Pinpoint the cell where the given text exists, returning its [X, Y] midpoint coordinate. 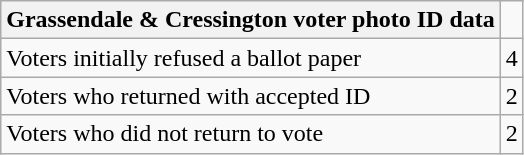
Voters initially refused a ballot paper [251, 58]
Grassendale & Cressington voter photo ID data [251, 20]
Voters who returned with accepted ID [251, 96]
4 [512, 58]
Voters who did not return to vote [251, 134]
